From the cell containing the given text, extract its center point as [x, y] coordinate. 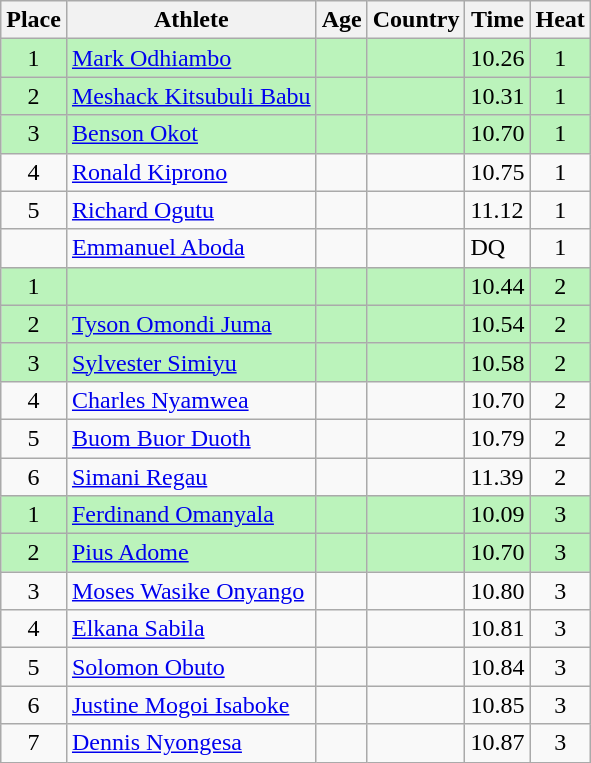
10.44 [498, 286]
Place [34, 20]
Age [342, 20]
10.80 [498, 591]
10.26 [498, 58]
Mark Odhiambo [191, 58]
Emmanuel Aboda [191, 248]
Athlete [191, 20]
Buom Buor Duoth [191, 438]
Sylvester Simiyu [191, 362]
10.54 [498, 324]
10.85 [498, 705]
Solomon Obuto [191, 667]
10.09 [498, 515]
Ferdinand Omanyala [191, 515]
Meshack Kitsubuli Babu [191, 96]
10.87 [498, 743]
Heat [560, 20]
10.75 [498, 172]
7 [34, 743]
10.58 [498, 362]
Elkana Sabila [191, 629]
Charles Nyamwea [191, 400]
11.39 [498, 477]
DQ [498, 248]
10.31 [498, 96]
Ronald Kiprono [191, 172]
Moses Wasike Onyango [191, 591]
Benson Okot [191, 134]
11.12 [498, 210]
Simani Regau [191, 477]
10.81 [498, 629]
Tyson Omondi Juma [191, 324]
10.79 [498, 438]
Richard Ogutu [191, 210]
10.84 [498, 667]
Justine Mogoi Isaboke [191, 705]
Country [416, 20]
Pius Adome [191, 553]
Time [498, 20]
Dennis Nyongesa [191, 743]
